Identify which cell holds the provided text, then report its (x, y) central coordinate. 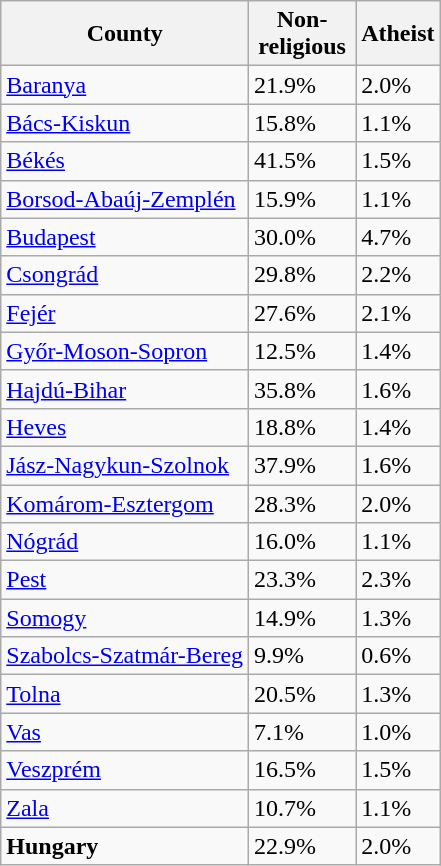
Hungary (125, 846)
Csongrád (125, 275)
0.6% (398, 656)
Fejér (125, 313)
County (125, 34)
7.1% (302, 732)
15.8% (302, 123)
30.0% (302, 237)
Győr-Moson-Sopron (125, 351)
14.9% (302, 618)
Somogy (125, 618)
Komárom-Esztergom (125, 503)
Baranya (125, 85)
Borsod-Abaúj-Zemplén (125, 199)
Vas (125, 732)
35.8% (302, 389)
28.3% (302, 503)
16.0% (302, 542)
41.5% (302, 161)
Heves (125, 427)
20.5% (302, 694)
Veszprém (125, 770)
2.3% (398, 580)
Zala (125, 808)
Atheist (398, 34)
2.2% (398, 275)
Bács-Kiskun (125, 123)
Non-religious (302, 34)
37.9% (302, 465)
4.7% (398, 237)
Jász-Nagykun-Szolnok (125, 465)
10.7% (302, 808)
12.5% (302, 351)
18.8% (302, 427)
23.3% (302, 580)
Tolna (125, 694)
15.9% (302, 199)
Nógrád (125, 542)
29.8% (302, 275)
Budapest (125, 237)
Pest (125, 580)
27.6% (302, 313)
2.1% (398, 313)
16.5% (302, 770)
Hajdú-Bihar (125, 389)
9.9% (302, 656)
22.9% (302, 846)
Békés (125, 161)
21.9% (302, 85)
1.0% (398, 732)
Szabolcs-Szatmár-Bereg (125, 656)
